Determine the [X, Y] coordinate at the center of the cell enclosing the given text.  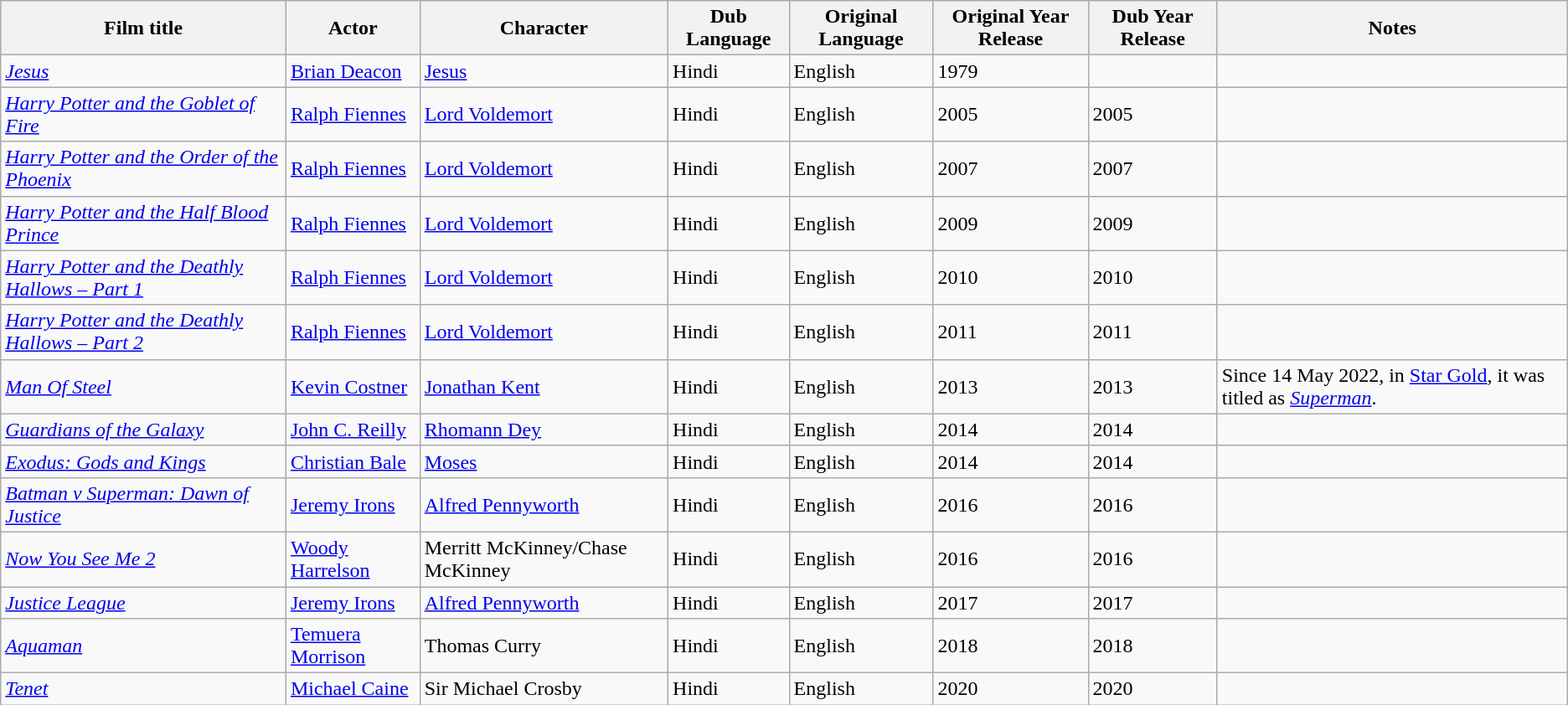
Sir Michael Crosby [544, 689]
Woody Harrelson [353, 559]
1979 [1010, 71]
Film title [144, 28]
Aquaman [144, 646]
Harry Potter and the Deathly Hallows – Part 2 [144, 332]
Justice League [144, 602]
Moses [544, 461]
Batman v Superman: Dawn of Justice [144, 504]
Original Language [861, 28]
Harry Potter and the Goblet of Fire [144, 114]
Man Of Steel [144, 387]
Notes [1392, 28]
Actor [353, 28]
Original Year Release [1010, 28]
Brian Deacon [353, 71]
Exodus: Gods and Kings [144, 461]
Dub Language [729, 28]
Merritt McKinney/Chase McKinney [544, 559]
Michael Caine [353, 689]
Kevin Costner [353, 387]
John C. Reilly [353, 430]
Temuera Morrison [353, 646]
Thomas Curry [544, 646]
Harry Potter and the Deathly Hallows – Part 1 [144, 278]
Dub Year Release [1153, 28]
Guardians of the Galaxy [144, 430]
Christian Bale [353, 461]
Since 14 May 2022, in Star Gold, it was titled as Superman. [1392, 387]
Tenet [144, 689]
Rhomann Dey [544, 430]
Harry Potter and the Half Blood Prince [144, 223]
Jonathan Kent [544, 387]
Character [544, 28]
Harry Potter and the Order of the Phoenix [144, 169]
Now You See Me 2 [144, 559]
